Pinpoint the cell where the given text exists, returning its (X, Y) midpoint coordinate. 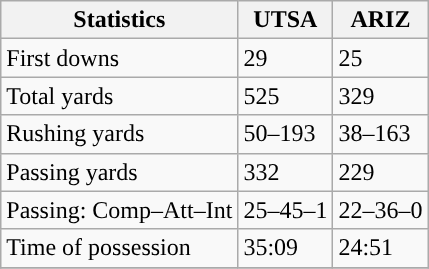
29 (286, 58)
Rushing yards (120, 134)
332 (286, 172)
First downs (120, 58)
Total yards (120, 96)
38–163 (380, 134)
ARIZ (380, 20)
229 (380, 172)
22–36–0 (380, 210)
25 (380, 58)
Passing yards (120, 172)
Passing: Comp–Att–Int (120, 210)
24:51 (380, 248)
UTSA (286, 20)
25–45–1 (286, 210)
329 (380, 96)
35:09 (286, 248)
Time of possession (120, 248)
50–193 (286, 134)
Statistics (120, 20)
525 (286, 96)
